Identify which cell holds the provided text, then report its (x, y) central coordinate. 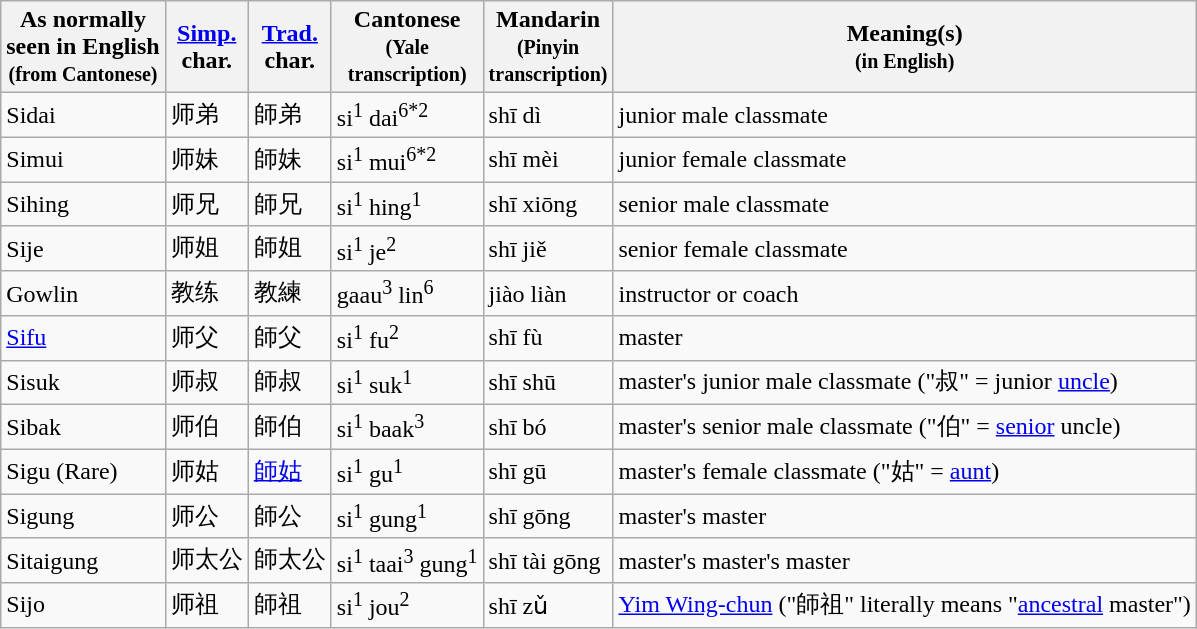
師弟 (290, 116)
shī jiě (548, 248)
instructor or coach (904, 294)
As normallyseen in English(from Cantonese) (83, 47)
junior male classmate (904, 116)
gaau3 lin6 (407, 294)
师祖 (206, 606)
si1 hing1 (407, 204)
Sigung (83, 516)
jiào liàn (548, 294)
师兄 (206, 204)
si1 jou2 (407, 606)
shī shū (548, 382)
shī tài gōng (548, 560)
師太公 (290, 560)
si1 dai6*2 (407, 116)
Cantonese (Yaletranscription) (407, 47)
si1 je2 (407, 248)
Sigu (Rare) (83, 472)
Sidai (83, 116)
shī gōng (548, 516)
master (904, 338)
师姑 (206, 472)
Sibak (83, 428)
shī fù (548, 338)
Simp.char. (206, 47)
shī xiōng (548, 204)
Sijo (83, 606)
師姑 (290, 472)
師伯 (290, 428)
Sifu (83, 338)
shī zǔ (548, 606)
senior male classmate (904, 204)
師妹 (290, 160)
師父 (290, 338)
師姐 (290, 248)
master's master's master (904, 560)
si1 mui6*2 (407, 160)
Yim Wing-chun ("師祖" literally means "ancestral master") (904, 606)
师父 (206, 338)
Sije (83, 248)
师公 (206, 516)
master's master (904, 516)
Trad.char. (290, 47)
师伯 (206, 428)
師祖 (290, 606)
教練 (290, 294)
si1 taai3 gung1 (407, 560)
shī mèi (548, 160)
shī gū (548, 472)
師兄 (290, 204)
师妹 (206, 160)
master's senior male classmate ("伯" = senior uncle) (904, 428)
師公 (290, 516)
Meaning(s) (in English) (904, 47)
Simui (83, 160)
师叔 (206, 382)
shī dì (548, 116)
教练 (206, 294)
senior female classmate (904, 248)
si1 suk1 (407, 382)
master's female classmate ("姑" = aunt) (904, 472)
si1 fu2 (407, 338)
junior female classmate (904, 160)
Gowlin (83, 294)
si1 gu1 (407, 472)
si1 baak3 (407, 428)
Mandarin (Pinyintranscription) (548, 47)
师弟 (206, 116)
师太公 (206, 560)
master's junior male classmate ("叔" = junior uncle) (904, 382)
shī bó (548, 428)
Sitaigung (83, 560)
Sisuk (83, 382)
师姐 (206, 248)
si1 gung1 (407, 516)
Sihing (83, 204)
師叔 (290, 382)
